Return (x, y) of the center of cell containing provided text 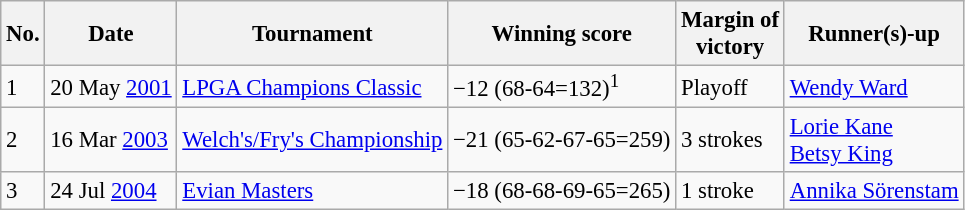
20 May 2001 (111, 87)
LPGA Champions Classic (312, 87)
3 strokes (730, 140)
24 Jul 2004 (111, 191)
−18 (68-68-69-65=265) (562, 191)
1 (23, 87)
1 stroke (730, 191)
No. (23, 34)
16 Mar 2003 (111, 140)
−21 (65-62-67-65=259) (562, 140)
Welch's/Fry's Championship (312, 140)
Winning score (562, 34)
Wendy Ward (874, 87)
Lorie Kane Betsy King (874, 140)
Playoff (730, 87)
Tournament (312, 34)
Date (111, 34)
3 (23, 191)
Runner(s)-up (874, 34)
Annika Sörenstam (874, 191)
Margin ofvictory (730, 34)
Evian Masters (312, 191)
2 (23, 140)
−12 (68-64=132)1 (562, 87)
